Provide the [X, Y] coordinate of the cell's center where the given text is located.  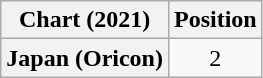
Japan (Oricon) [85, 58]
Chart (2021) [85, 20]
2 [215, 58]
Position [215, 20]
